Find where the given text appears and provide that cell's center as (X, Y) coordinate. 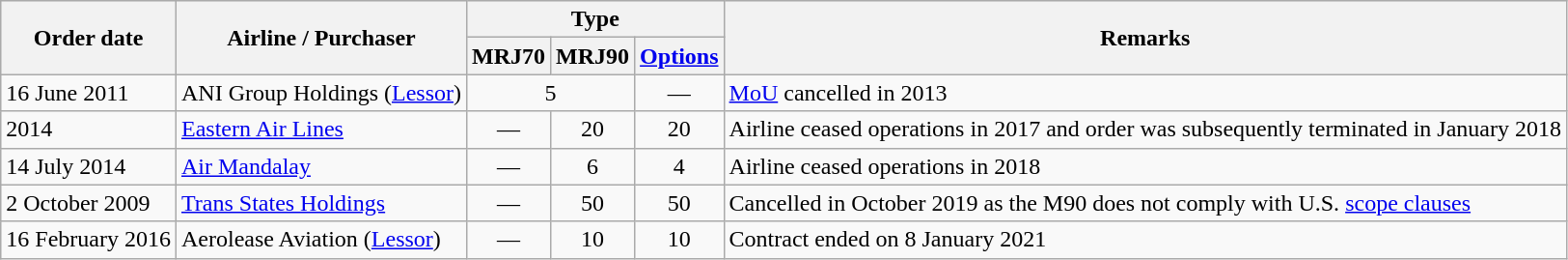
14 July 2014 (89, 166)
2014 (89, 130)
Cancelled in October 2019 as the M90 does not comply with U.S. scope clauses (1144, 203)
Airline ceased operations in 2018 (1144, 166)
Air Mandalay (320, 166)
Contract ended on 8 January 2021 (1144, 240)
Type (594, 19)
6 (592, 166)
MoU cancelled in 2013 (1144, 93)
5 (550, 93)
4 (679, 166)
Options (679, 56)
Airline ceased operations in 2017 and order was subsequently terminated in January 2018 (1144, 130)
MRJ70 (508, 56)
MRJ90 (592, 56)
Trans States Holdings (320, 203)
Aerolease Aviation (Lessor) (320, 240)
Order date (89, 38)
16 June 2011 (89, 93)
16 February 2016 (89, 240)
2 October 2009 (89, 203)
Remarks (1144, 38)
ANI Group Holdings (Lessor) (320, 93)
Airline / Purchaser (320, 38)
Eastern Air Lines (320, 130)
